Identify which cell holds the provided text, then report its (x, y) central coordinate. 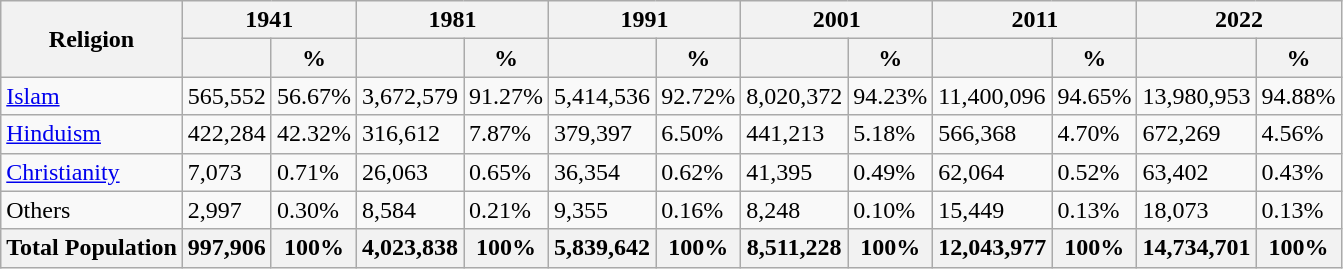
1991 (645, 20)
8,248 (794, 210)
Others (92, 210)
0.16% (698, 210)
9,355 (602, 210)
6.50% (698, 134)
0.30% (314, 210)
15,449 (992, 210)
13,980,953 (1196, 96)
94.65% (1094, 96)
12,043,977 (992, 248)
0.62% (698, 172)
Religion (92, 39)
565,552 (226, 96)
14,734,701 (1196, 248)
18,073 (1196, 210)
91.27% (506, 96)
422,284 (226, 134)
2,997 (226, 210)
0.65% (506, 172)
Total Population (92, 248)
41,395 (794, 172)
8,511,228 (794, 248)
5,414,536 (602, 96)
672,269 (1196, 134)
62,064 (992, 172)
7.87% (506, 134)
2022 (1239, 20)
566,368 (992, 134)
94.23% (890, 96)
8,020,372 (794, 96)
3,672,579 (410, 96)
0.71% (314, 172)
5.18% (890, 134)
2001 (837, 20)
Christianity (92, 172)
11,400,096 (992, 96)
0.49% (890, 172)
0.52% (1094, 172)
4.56% (1298, 134)
94.88% (1298, 96)
8,584 (410, 210)
2011 (1035, 20)
441,213 (794, 134)
379,397 (602, 134)
1941 (269, 20)
36,354 (602, 172)
Hinduism (92, 134)
92.72% (698, 96)
4.70% (1094, 134)
4,023,838 (410, 248)
26,063 (410, 172)
0.21% (506, 210)
997,906 (226, 248)
5,839,642 (602, 248)
0.43% (1298, 172)
63,402 (1196, 172)
42.32% (314, 134)
7,073 (226, 172)
1981 (452, 20)
0.10% (890, 210)
56.67% (314, 96)
316,612 (410, 134)
Islam (92, 96)
